Locate the cell with the specified text and output its (X, Y) center coordinate. 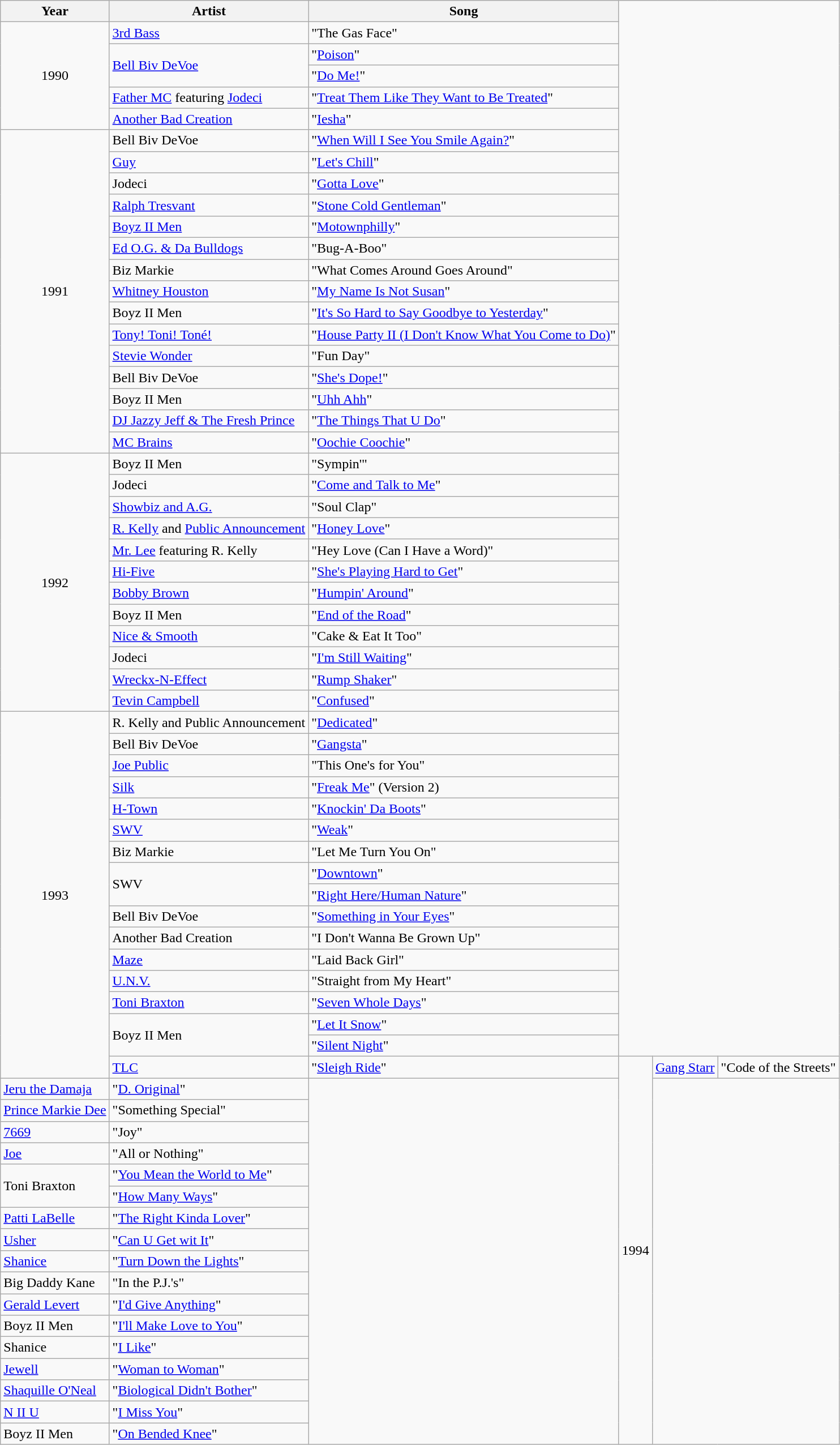
"Soul Clap" (464, 507)
Gang Starr (685, 1067)
"Can U Get wit It" (209, 1239)
"I'm Still Waiting" (464, 658)
"Treat Them Like They Want to Be Treated" (464, 97)
Tevin Campbell (209, 701)
Jeru the Damaja (55, 1089)
"Come and Talk to Me" (464, 485)
"Gangsta" (464, 744)
Wreckx-N-Effect (209, 679)
"D. Original" (209, 1089)
"I'd Give Anything" (209, 1304)
1993 (55, 895)
"Honey Love" (464, 528)
Father MC featuring Jodeci (209, 97)
"Poison" (464, 54)
"I'll Make Love to You" (209, 1326)
"Turn Down the Lights" (209, 1261)
"Biological Didn't Bother" (209, 1391)
"This One's for You" (464, 766)
"Seven Whole Days" (464, 1003)
"Let It Snow" (464, 1024)
"Code of the Streets" (778, 1067)
Song (464, 11)
"Something Special" (209, 1110)
"The Things That U Do" (464, 421)
"It's So Hard to Say Goodbye to Yesterday" (464, 313)
Joe Public (209, 766)
"You Mean the World to Me" (209, 1175)
DJ Jazzy Jeff & The Fresh Prince (209, 421)
"I Miss You" (209, 1412)
Gerald Levert (55, 1304)
"Iesha" (464, 119)
Shaquille O'Neal (55, 1391)
"Silent Night" (464, 1046)
U.N.V. (209, 981)
"My Name Is Not Susan" (464, 292)
"Straight from My Heart" (464, 981)
"Laid Back Girl" (464, 960)
Usher (55, 1239)
Mr. Lee featuring R. Kelly (209, 550)
"How Many Ways" (209, 1196)
3rd Bass (209, 33)
"End of the Road" (464, 614)
Guy (209, 162)
"House Party II (I Don't Know What You Come to Do)" (464, 335)
1991 (55, 291)
"Gotta Love" (464, 183)
"Humpin' Around" (464, 593)
Year (55, 11)
Artist (209, 11)
"Joy" (209, 1132)
"Let Me Turn You On" (464, 852)
"Fun Day" (464, 356)
Maze (209, 960)
"Do Me!" (464, 76)
H-Town (209, 809)
"Downtown" (464, 873)
Stevie Wonder (209, 356)
Showbiz and A.G. (209, 507)
Silk (209, 787)
"Weak" (464, 830)
"Sleigh Ride" (464, 1067)
"Rump Shaker" (464, 679)
"Right Here/Human Nature" (464, 895)
TLC (209, 1067)
"Confused" (464, 701)
"Hey Love (Can I Have a Word)" (464, 550)
"Bug-A-Boo" (464, 248)
N II U (55, 1412)
"All or Nothing" (209, 1153)
7669 (55, 1132)
Whitney Houston (209, 292)
"What Comes Around Goes Around" (464, 270)
"I Don't Wanna Be Grown Up" (464, 938)
Prince Markie Dee (55, 1110)
1992 (55, 582)
"Something in Your Eyes" (464, 916)
"Woman to Woman" (209, 1369)
"Let's Chill" (464, 162)
"On Bended Knee" (209, 1434)
"She's Dope!" (464, 378)
"When Will I See You Smile Again?" (464, 140)
"Dedicated" (464, 722)
Hi-Five (209, 571)
Bobby Brown (209, 593)
1994 (635, 1250)
"Sympin'" (464, 464)
"The Gas Face" (464, 33)
MC Brains (209, 442)
Ralph Tresvant (209, 205)
Jewell (55, 1369)
"Stone Cold Gentleman" (464, 205)
"Knockin' Da Boots" (464, 809)
"Oochie Coochie" (464, 442)
Nice & Smooth (209, 636)
"Freak Me" (Version 2) (464, 787)
"The Right Kinda Lover" (209, 1218)
Big Daddy Kane (55, 1282)
Ed O.G. & Da Bulldogs (209, 248)
"Cake & Eat It Too" (464, 636)
"Uhh Ahh" (464, 399)
Patti LaBelle (55, 1218)
Tony! Toni! Toné! (209, 335)
1990 (55, 76)
"Motownphilly" (464, 226)
"She's Playing Hard to Get" (464, 571)
"In the P.J.'s" (209, 1282)
Joe (55, 1153)
"I Like" (209, 1348)
